Determine the [x, y] coordinate at the center of the cell enclosing the given text.  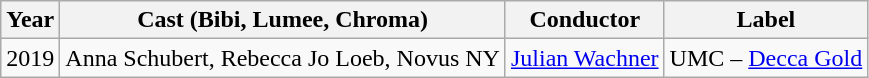
Cast (Bibi, Lumee, Chroma) [283, 20]
Year [30, 20]
Label [766, 20]
UMC – Decca Gold [766, 58]
Conductor [584, 20]
Julian Wachner [584, 58]
2019 [30, 58]
Anna Schubert, Rebecca Jo Loeb, Novus NY [283, 58]
